Scan for the cell matching the given text and deliver its [X, Y] coordinate at center. 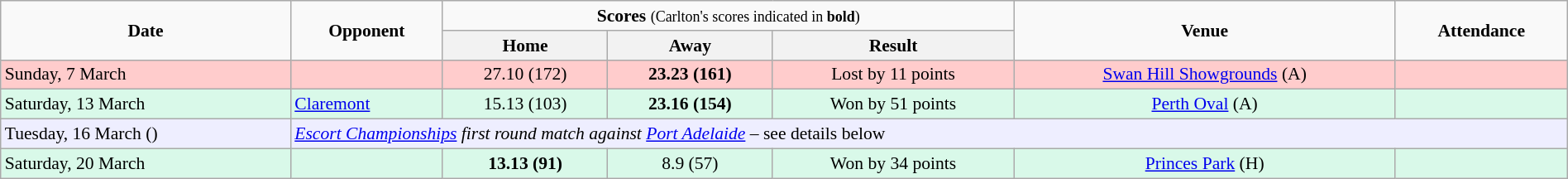
Claremont [366, 104]
Swan Hill Showgrounds (A) [1204, 75]
Venue [1204, 30]
Result [893, 46]
Saturday, 13 March [146, 104]
Lost by 11 points [893, 75]
Opponent [366, 30]
Away [690, 46]
23.16 (154) [690, 104]
Attendance [1481, 30]
Princes Park (H) [1204, 163]
8.9 (57) [690, 163]
Won by 51 points [893, 104]
Home [524, 46]
Won by 34 points [893, 163]
Saturday, 20 March [146, 163]
Escort Championships first round match against Port Adelaide – see details below [929, 134]
Tuesday, 16 March () [146, 134]
Scores (Carlton's scores indicated in bold) [728, 16]
Date [146, 30]
Perth Oval (A) [1204, 104]
23.23 (161) [690, 75]
13.13 (91) [524, 163]
27.10 (172) [524, 75]
15.13 (103) [524, 104]
Sunday, 7 March [146, 75]
